Provide the (x, y) coordinate of the cell's center where the given text is located.  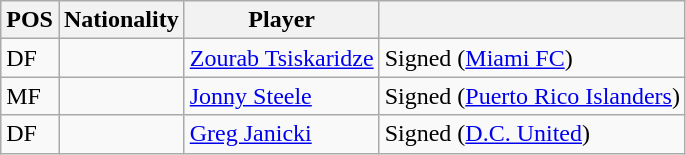
Nationality (121, 20)
Player (282, 20)
Jonny Steele (282, 96)
Zourab Tsiskaridze (282, 58)
POS (30, 20)
Signed (Miami FC) (532, 58)
MF (30, 96)
Signed (Puerto Rico Islanders) (532, 96)
Greg Janicki (282, 134)
Signed (D.C. United) (532, 134)
